Identify which cell holds the provided text, then report its (x, y) central coordinate. 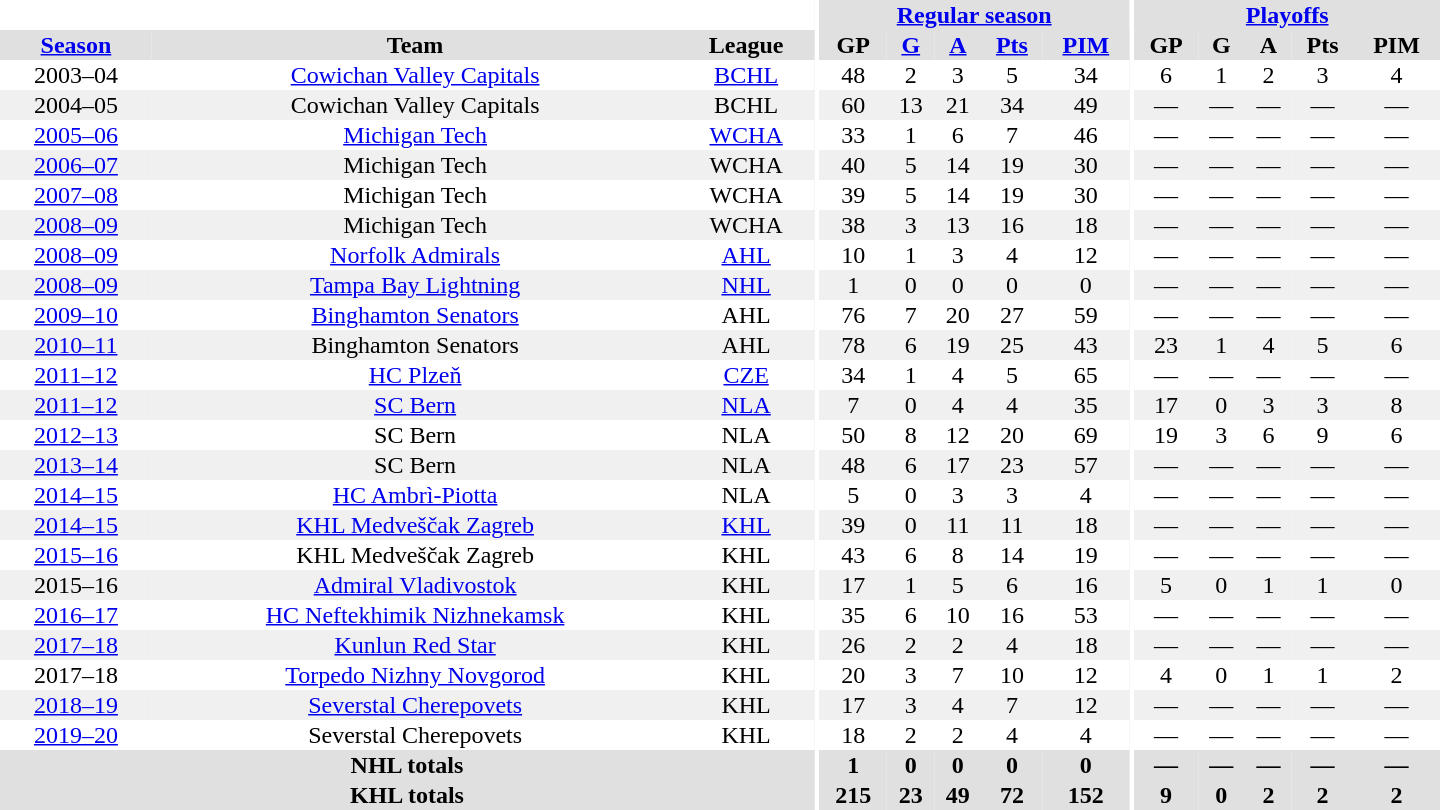
215 (853, 795)
2013–14 (76, 465)
NHL (746, 285)
2010–11 (76, 345)
69 (1086, 435)
2004–05 (76, 105)
2003–04 (76, 75)
Playoffs (1287, 15)
Tampa Bay Lightning (415, 285)
HC Ambrì-Piotta (415, 495)
60 (853, 105)
Kunlun Red Star (415, 645)
2005–06 (76, 135)
KHL totals (407, 795)
59 (1086, 315)
38 (853, 225)
CZE (746, 375)
2012–13 (76, 435)
2018–19 (76, 705)
Norfolk Admirals (415, 255)
33 (853, 135)
Regular season (974, 15)
League (746, 45)
HC Plzeň (415, 375)
26 (853, 645)
2016–17 (76, 615)
65 (1086, 375)
21 (958, 105)
78 (853, 345)
50 (853, 435)
76 (853, 315)
46 (1086, 135)
2006–07 (76, 165)
2009–10 (76, 315)
2019–20 (76, 735)
Team (415, 45)
25 (1012, 345)
HC Neftekhimik Nizhnekamsk (415, 615)
Torpedo Nizhny Novgorod (415, 675)
57 (1086, 465)
40 (853, 165)
53 (1086, 615)
2007–08 (76, 195)
72 (1012, 795)
152 (1086, 795)
Season (76, 45)
27 (1012, 315)
NHL totals (407, 765)
Admiral Vladivostok (415, 585)
